Find where the given text appears and provide that cell's center as (x, y) coordinate. 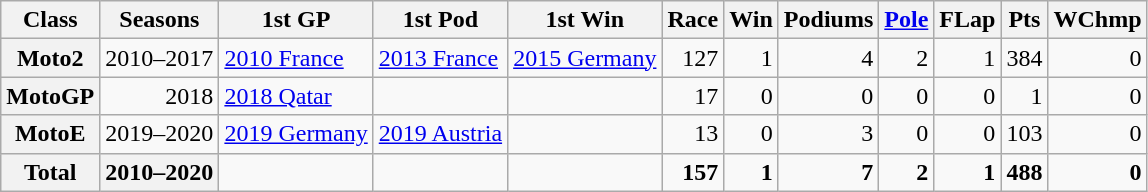
2010–2020 (160, 172)
157 (693, 172)
Race (693, 20)
127 (693, 58)
MotoE (50, 134)
1st GP (296, 20)
2010–2017 (160, 58)
13 (693, 134)
Moto2 (50, 58)
FLap (968, 20)
4 (828, 58)
Pole (906, 20)
3 (828, 134)
2019–2020 (160, 134)
Pts (1024, 20)
WChmp (1098, 20)
Seasons (160, 20)
Win (752, 20)
488 (1024, 172)
2019 Austria (440, 134)
2019 Germany (296, 134)
2013 France (440, 58)
MotoGP (50, 96)
7 (828, 172)
1st Win (585, 20)
Class (50, 20)
17 (693, 96)
103 (1024, 134)
384 (1024, 58)
2010 France (296, 58)
2018 (160, 96)
1st Pod (440, 20)
2018 Qatar (296, 96)
Podiums (828, 20)
Total (50, 172)
2015 Germany (585, 58)
